Provide the (X, Y) coordinate of the cell's center where the given text is located.  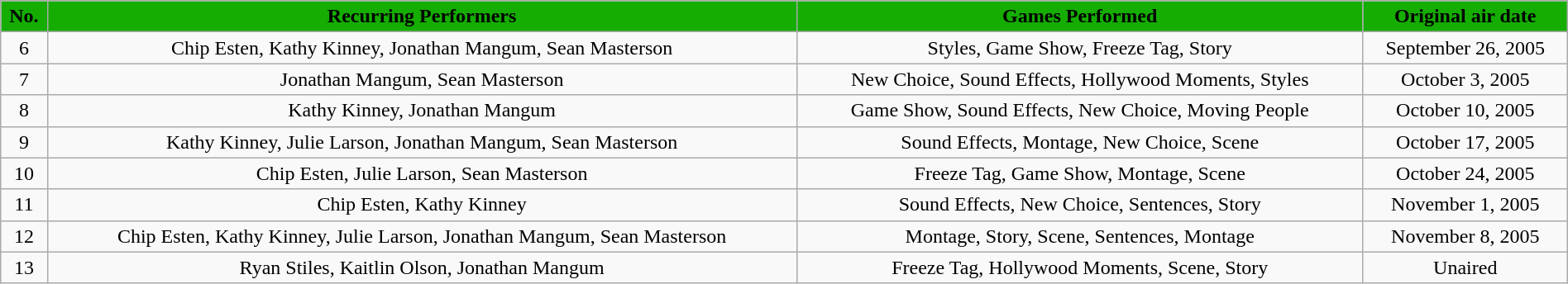
Ryan Stiles, Kaitlin Olson, Jonathan Mangum (422, 267)
Chip Esten, Kathy Kinney, Jonathan Mangum, Sean Masterson (422, 48)
New Choice, Sound Effects, Hollywood Moments, Styles (1080, 79)
October 10, 2005 (1465, 111)
Kathy Kinney, Jonathan Mangum (422, 111)
11 (24, 205)
Freeze Tag, Game Show, Montage, Scene (1080, 173)
Chip Esten, Kathy Kinney (422, 205)
September 26, 2005 (1465, 48)
November 1, 2005 (1465, 205)
Sound Effects, New Choice, Sentences, Story (1080, 205)
8 (24, 111)
7 (24, 79)
9 (24, 142)
Recurring Performers (422, 17)
Freeze Tag, Hollywood Moments, Scene, Story (1080, 267)
Game Show, Sound Effects, New Choice, Moving People (1080, 111)
October 17, 2005 (1465, 142)
Original air date (1465, 17)
October 24, 2005 (1465, 173)
Kathy Kinney, Julie Larson, Jonathan Mangum, Sean Masterson (422, 142)
12 (24, 236)
Games Performed (1080, 17)
No. (24, 17)
Chip Esten, Julie Larson, Sean Masterson (422, 173)
13 (24, 267)
Sound Effects, Montage, New Choice, Scene (1080, 142)
Styles, Game Show, Freeze Tag, Story (1080, 48)
10 (24, 173)
6 (24, 48)
October 3, 2005 (1465, 79)
Jonathan Mangum, Sean Masterson (422, 79)
November 8, 2005 (1465, 236)
Chip Esten, Kathy Kinney, Julie Larson, Jonathan Mangum, Sean Masterson (422, 236)
Montage, Story, Scene, Sentences, Montage (1080, 236)
Unaired (1465, 267)
